Search for the cell housing the specified text and yield its [x, y] center coordinate. 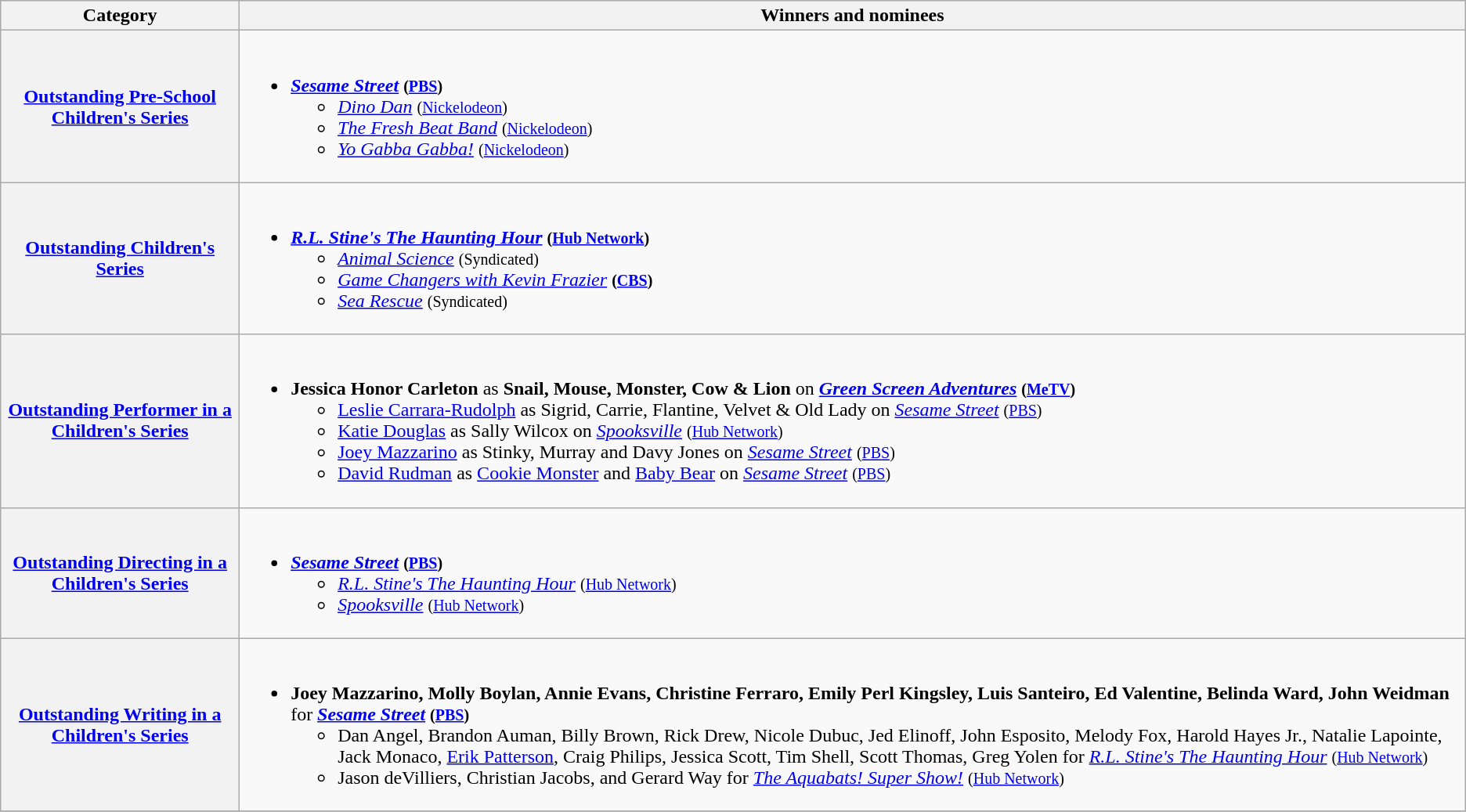
Sesame Street (PBS)Dino Dan (Nickelodeon)The Fresh Beat Band (Nickelodeon)Yo Gabba Gabba! (Nickelodeon) [853, 106]
Category [121, 16]
Outstanding Children's Series [121, 258]
Outstanding Performer in a Children's Series [121, 421]
Outstanding Directing in a Children's Series [121, 573]
Outstanding Pre-School Children's Series [121, 106]
Outstanding Writing in a Children's Series [121, 725]
Sesame Street (PBS)R.L. Stine's The Haunting Hour (Hub Network)Spooksville (Hub Network) [853, 573]
Winners and nominees [853, 16]
R.L. Stine's The Haunting Hour (Hub Network)Animal Science (Syndicated)Game Changers with Kevin Frazier (CBS)Sea Rescue (Syndicated) [853, 258]
